From the cell containing the given text, extract its center point as (x, y) coordinate. 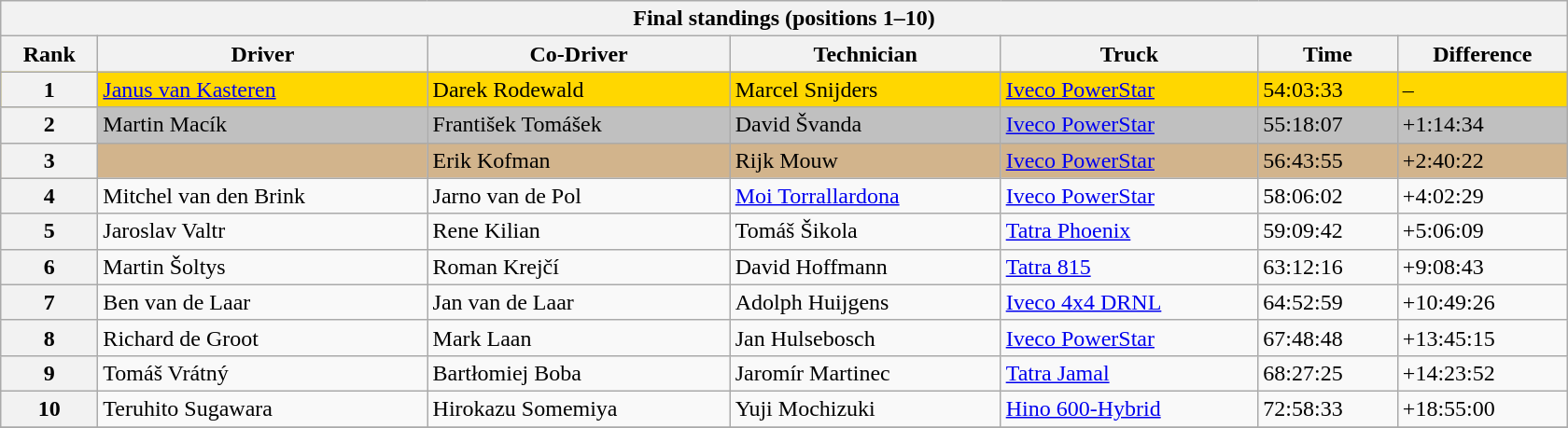
David Hoffmann (865, 267)
59:09:42 (1328, 231)
Jan van de Laar (579, 302)
Rijk Mouw (865, 160)
– (1482, 90)
Marcel Snijders (865, 90)
+2:40:22 (1482, 160)
Co-Driver (579, 54)
Tomáš Šikola (865, 231)
Final standings (positions 1–10) (784, 19)
Janus van Kasteren (263, 90)
Bartłomiej Boba (579, 373)
+10:49:26 (1482, 302)
Tatra Phoenix (1129, 231)
67:48:48 (1328, 338)
5 (49, 231)
Rank (49, 54)
Mark Laan (579, 338)
Teruhito Sugawara (263, 408)
54:03:33 (1328, 90)
Jarno van de Pol (579, 196)
Martin Macík (263, 125)
Moi Torrallardona (865, 196)
Difference (1482, 54)
Richard de Groot (263, 338)
Mitchel van den Brink (263, 196)
Time (1328, 54)
6 (49, 267)
Hirokazu Somemiya (579, 408)
Erik Kofman (579, 160)
64:52:59 (1328, 302)
56:43:55 (1328, 160)
Adolph Huijgens (865, 302)
Tatra 815 (1129, 267)
4 (49, 196)
+1:14:34 (1482, 125)
Darek Rodewald (579, 90)
+13:45:15 (1482, 338)
63:12:16 (1328, 267)
Ben van de Laar (263, 302)
72:58:33 (1328, 408)
7 (49, 302)
Driver (263, 54)
3 (49, 160)
55:18:07 (1328, 125)
František Tomášek (579, 125)
+14:23:52 (1482, 373)
+9:08:43 (1482, 267)
9 (49, 373)
Hino 600-Hybrid (1129, 408)
Rene Kilian (579, 231)
Jan Hulsebosch (865, 338)
68:27:25 (1328, 373)
Jaromír Martinec (865, 373)
58:06:02 (1328, 196)
Iveco 4x4 DRNL (1129, 302)
+5:06:09 (1482, 231)
Yuji Mochizuki (865, 408)
David Švanda (865, 125)
8 (49, 338)
1 (49, 90)
Roman Krejčí (579, 267)
Tatra Jamal (1129, 373)
+18:55:00 (1482, 408)
Technician (865, 54)
Martin Šoltys (263, 267)
10 (49, 408)
+4:02:29 (1482, 196)
2 (49, 125)
Tomáš Vrátný (263, 373)
Jaroslav Valtr (263, 231)
Truck (1129, 54)
